Determine the (x, y) coordinate at the center of the cell enclosing the given text.  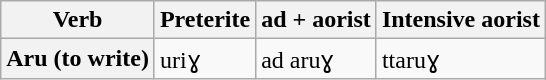
ttaruɣ (460, 59)
Intensive aorist (460, 20)
ad + aorist (316, 20)
Preterite (204, 20)
Aru (to write) (78, 59)
ad aruɣ (316, 59)
uriɣ (204, 59)
Verb (78, 20)
